Extract the (x, y) coordinate from the center of the cell holding the provided text.  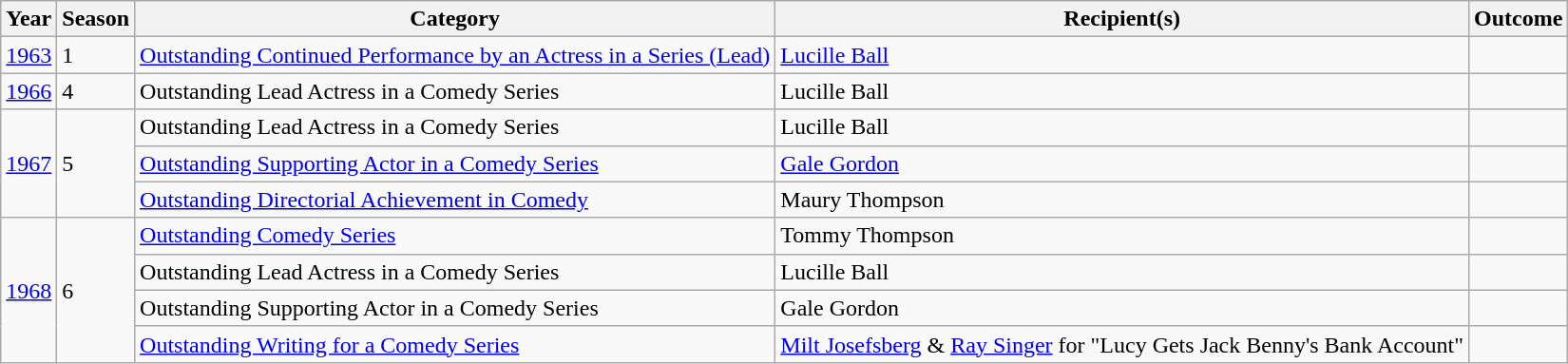
Outstanding Comedy Series (455, 236)
1968 (29, 290)
4 (96, 91)
Season (96, 19)
Year (29, 19)
Category (455, 19)
1 (96, 55)
Milt Josefsberg & Ray Singer for "Lucy Gets Jack Benny's Bank Account" (1122, 344)
Outstanding Directorial Achievement in Comedy (455, 200)
1963 (29, 55)
Tommy Thompson (1122, 236)
Outstanding Continued Performance by an Actress in a Series (Lead) (455, 55)
Outcome (1519, 19)
Maury Thompson (1122, 200)
Outstanding Writing for a Comedy Series (455, 344)
6 (96, 290)
5 (96, 163)
Recipient(s) (1122, 19)
1966 (29, 91)
1967 (29, 163)
